Extract the [X, Y] coordinate from the center of the cell holding the provided text.  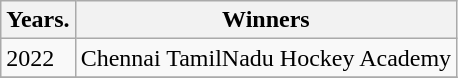
Winners [266, 20]
Years. [38, 20]
2022 [38, 58]
Chennai TamilNadu Hockey Academy [266, 58]
